Scan for the cell matching the given text and deliver its [X, Y] coordinate at center. 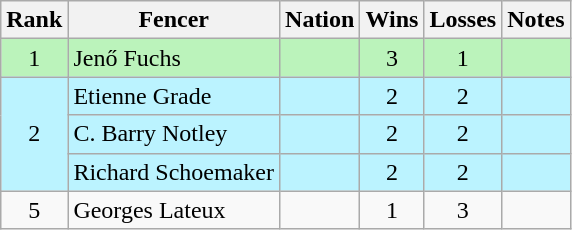
C. Barry Notley [174, 134]
Richard Schoemaker [174, 172]
Jenő Fuchs [174, 58]
5 [34, 210]
Etienne Grade [174, 96]
Losses [463, 20]
Fencer [174, 20]
Georges Lateux [174, 210]
Rank [34, 20]
Wins [392, 20]
Nation [320, 20]
Notes [536, 20]
